Detect which cell encompasses the target text, then output its [x, y] center coordinate. 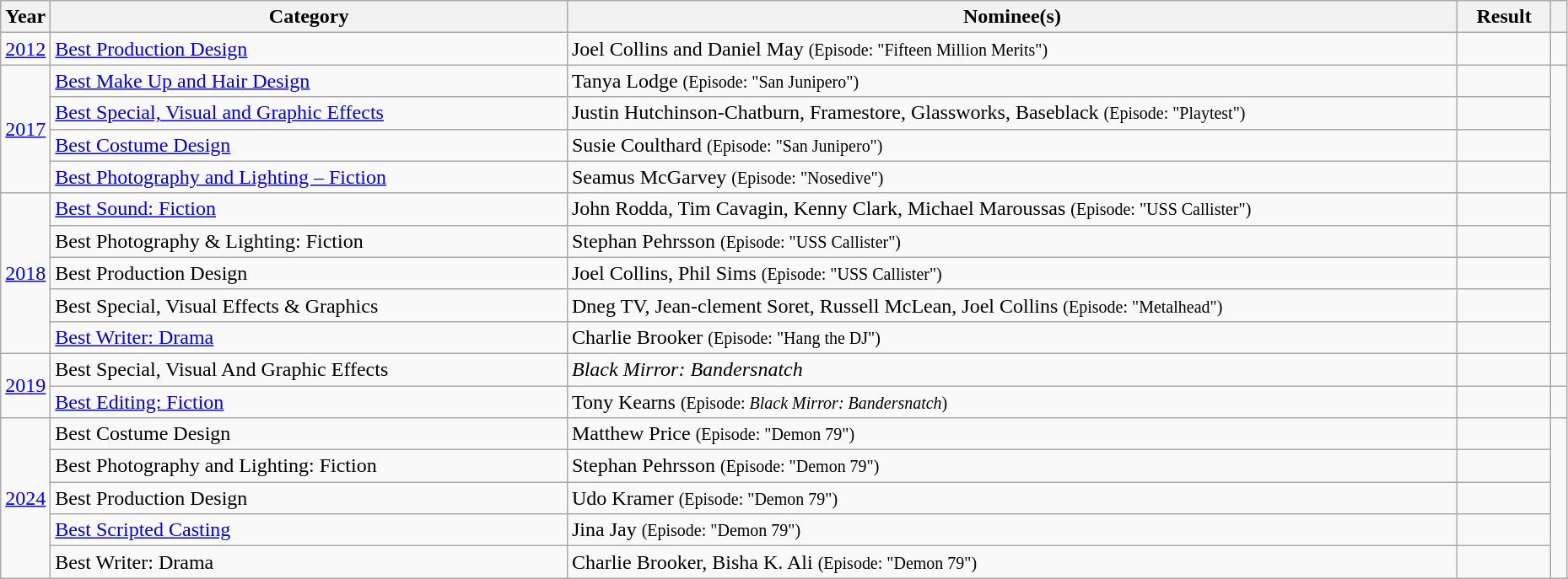
Black Mirror: Bandersnatch [1012, 369]
Best Photography and Lighting: Fiction [309, 466]
Best Special, Visual And Graphic Effects [309, 369]
Joel Collins, Phil Sims (Episode: "USS Callister") [1012, 273]
Susie Coulthard (Episode: "San Junipero") [1012, 145]
2017 [25, 129]
Justin Hutchinson-Chatburn, Framestore, Glassworks, Baseblack (Episode: "Playtest") [1012, 113]
Tony Kearns (Episode: Black Mirror: Bandersnatch) [1012, 402]
Best Make Up and Hair Design [309, 81]
Stephan Pehrsson (Episode: "Demon 79") [1012, 466]
Charlie Brooker, Bisha K. Ali (Episode: "Demon 79") [1012, 562]
Best Photography and Lighting – Fiction [309, 177]
2019 [25, 385]
Stephan Pehrsson (Episode: "USS Callister") [1012, 241]
Best Special, Visual Effects & Graphics [309, 305]
Best Photography & Lighting: Fiction [309, 241]
Jina Jay (Episode: "Demon 79") [1012, 530]
2012 [25, 49]
Category [309, 17]
Dneg TV, Jean-clement Soret, Russell McLean, Joel Collins (Episode: "Metalhead") [1012, 305]
Result [1503, 17]
Best Sound: Fiction [309, 209]
2018 [25, 273]
Joel Collins and Daniel May (Episode: "Fifteen Million Merits") [1012, 49]
Matthew Price (Episode: "Demon 79") [1012, 434]
Best Editing: Fiction [309, 402]
Udo Kramer (Episode: "Demon 79") [1012, 498]
Seamus McGarvey (Episode: "Nosedive") [1012, 177]
Best Scripted Casting [309, 530]
Charlie Brooker (Episode: "Hang the DJ") [1012, 337]
John Rodda, Tim Cavagin, Kenny Clark, Michael Maroussas (Episode: "USS Callister") [1012, 209]
Best Special, Visual and Graphic Effects [309, 113]
Year [25, 17]
Tanya Lodge (Episode: "San Junipero") [1012, 81]
2024 [25, 498]
Nominee(s) [1012, 17]
